Capture the cell that displays the provided text and extract its [X, Y] central coordinate. 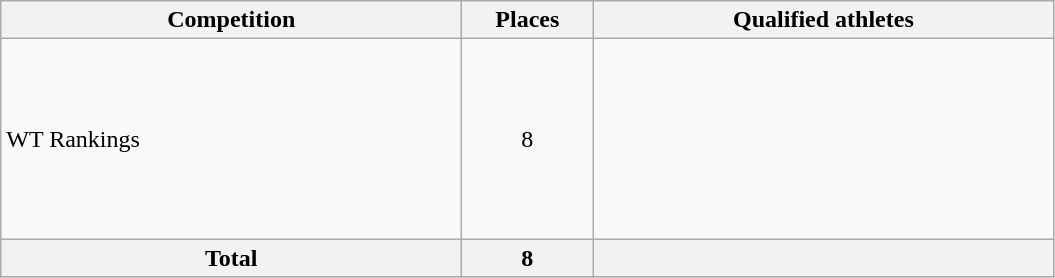
Places [528, 20]
Total [232, 258]
Competition [232, 20]
WT Rankings [232, 139]
Qualified athletes [824, 20]
